Pinpoint the cell where the given text exists, returning its (X, Y) midpoint coordinate. 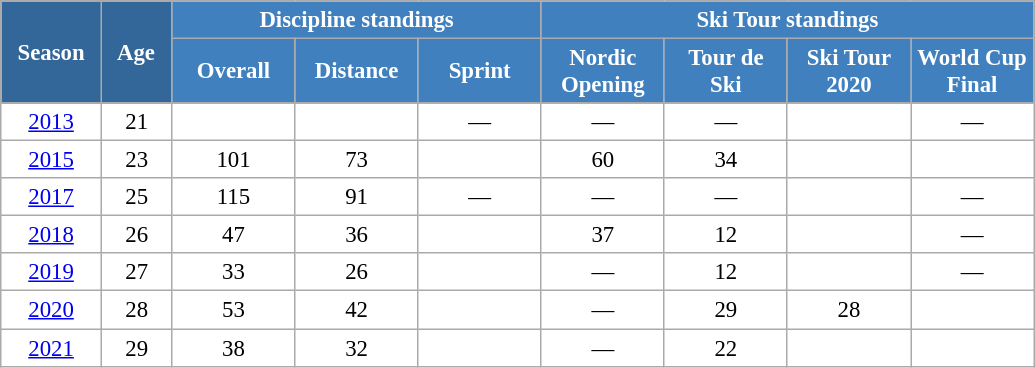
60 (602, 160)
NordicOpening (602, 72)
2017 (52, 197)
38 (234, 348)
53 (234, 310)
91 (356, 197)
Ski Tour2020 (848, 72)
27 (136, 273)
21 (136, 122)
42 (356, 310)
2019 (52, 273)
47 (234, 235)
34 (726, 160)
Tour deSki (726, 72)
33 (234, 273)
2018 (52, 235)
23 (136, 160)
Distance (356, 72)
25 (136, 197)
22 (726, 348)
37 (602, 235)
2021 (52, 348)
Ski Tour standings (787, 20)
73 (356, 160)
101 (234, 160)
36 (356, 235)
2015 (52, 160)
Sprint (480, 72)
32 (356, 348)
Age (136, 52)
115 (234, 197)
Season (52, 52)
World CupFinal (972, 72)
Discipline standings (356, 20)
Overall (234, 72)
2013 (52, 122)
2020 (52, 310)
